Locate the cell with the specified text and output its (X, Y) center coordinate. 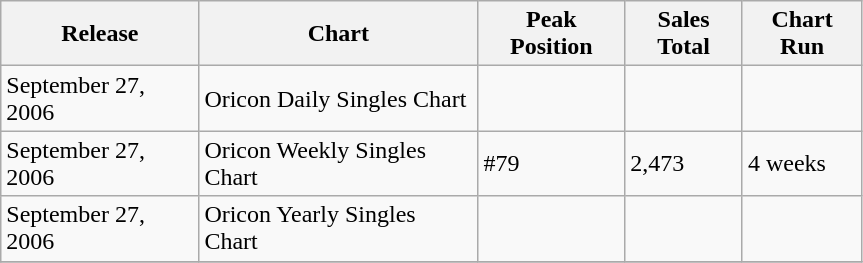
Release (100, 34)
Chart Run (802, 34)
Sales Total (684, 34)
2,473 (684, 164)
Oricon Yearly Singles Chart (338, 228)
Oricon Weekly Singles Chart (338, 164)
Chart (338, 34)
Peak Position (552, 34)
4 weeks (802, 164)
#79 (552, 164)
Oricon Daily Singles Chart (338, 98)
